From the cell containing the given text, extract its center point as (X, Y) coordinate. 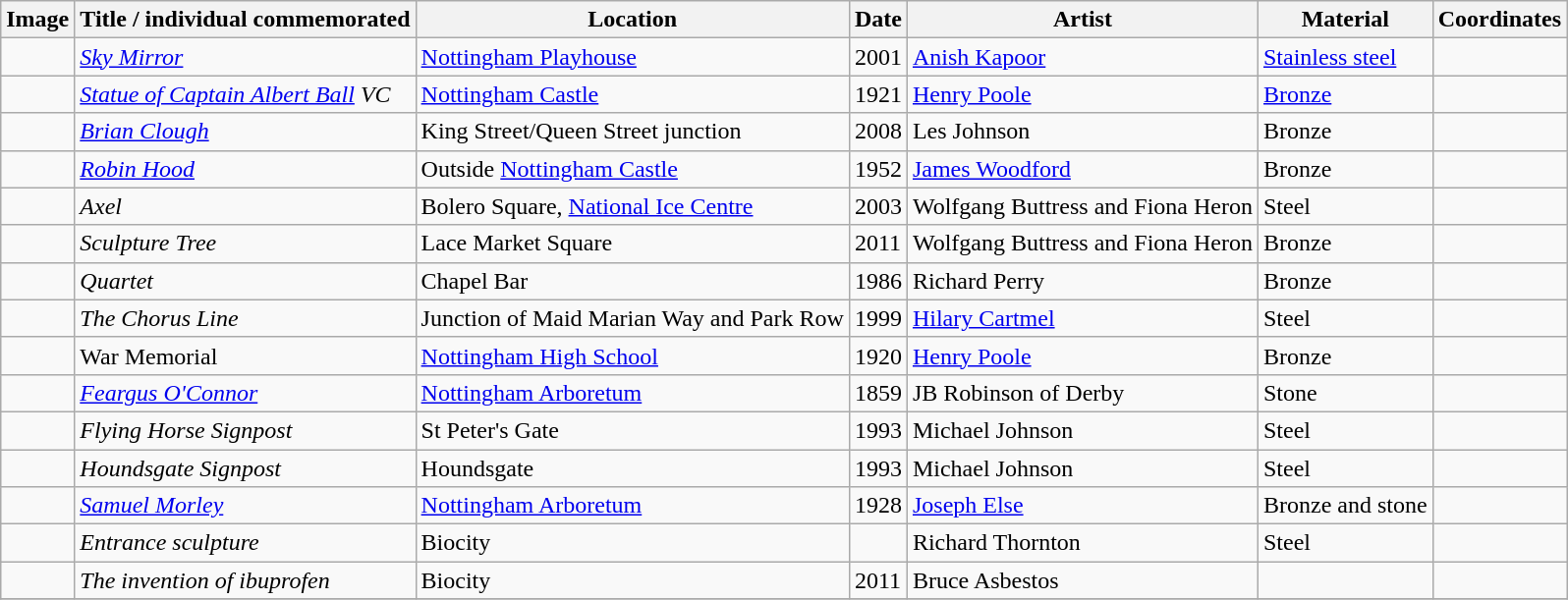
2001 (878, 57)
Nottingham High School (633, 355)
1921 (878, 94)
Feargus O'Connor (246, 393)
Bruce Asbestos (1083, 580)
Outside Nottingham Castle (633, 169)
Nottingham Playhouse (633, 57)
Bolero Square, National Ice Centre (633, 206)
Brian Clough (246, 132)
Bronze and stone (1345, 506)
St Peter's Gate (633, 430)
Statue of Captain Albert Ball VC (246, 94)
Robin Hood (246, 169)
1986 (878, 281)
1859 (878, 393)
Houndsgate (633, 468)
Entrance sculpture (246, 543)
War Memorial (246, 355)
Image (37, 20)
Lace Market Square (633, 244)
Hilary Cartmel (1083, 318)
Flying Horse Signpost (246, 430)
King Street/Queen Street junction (633, 132)
The invention of ibuprofen (246, 580)
Material (1345, 20)
Coordinates (1499, 20)
Junction of Maid Marian Way and Park Row (633, 318)
The Chorus Line (246, 318)
Samuel Morley (246, 506)
2008 (878, 132)
Sculpture Tree (246, 244)
1928 (878, 506)
Axel (246, 206)
Stainless steel (1345, 57)
JB Robinson of Derby (1083, 393)
Artist (1083, 20)
1999 (878, 318)
Stone (1345, 393)
Date (878, 20)
Anish Kapoor (1083, 57)
Les Johnson (1083, 132)
Richard Perry (1083, 281)
Sky Mirror (246, 57)
Chapel Bar (633, 281)
Houndsgate Signpost (246, 468)
Location (633, 20)
Title / individual commemorated (246, 20)
2003 (878, 206)
James Woodford (1083, 169)
Joseph Else (1083, 506)
Richard Thornton (1083, 543)
Nottingham Castle (633, 94)
Quartet (246, 281)
1952 (878, 169)
1920 (878, 355)
